Provide the (X, Y) coordinate of the cell's center where the given text is located.  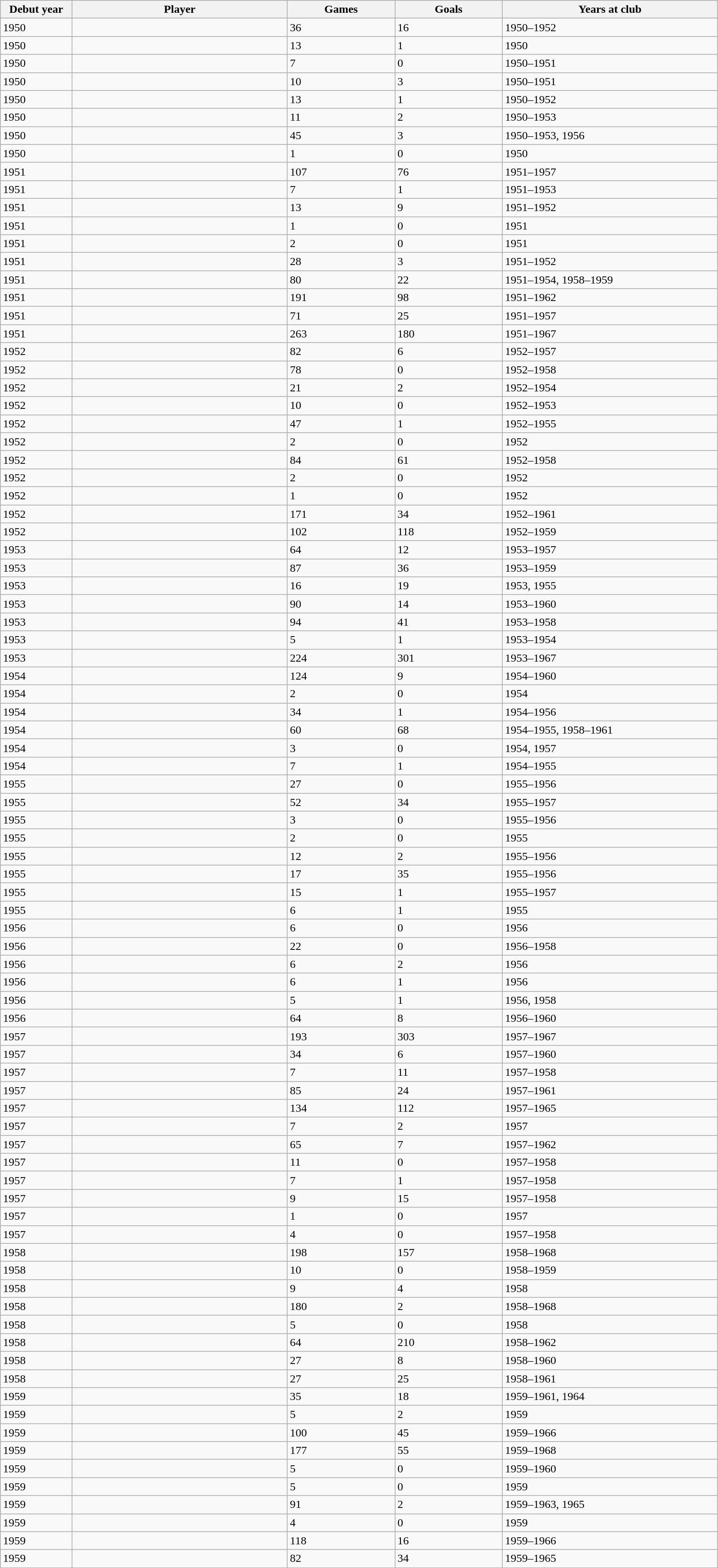
24 (449, 1090)
1953–1958 (610, 622)
1956, 1958 (610, 1000)
1951–1967 (610, 334)
1953–1960 (610, 604)
1959–1960 (610, 1469)
85 (341, 1090)
177 (341, 1451)
1954–1960 (610, 676)
171 (341, 514)
1953–1967 (610, 658)
301 (449, 658)
1959–1968 (610, 1451)
100 (341, 1433)
1950–1953, 1956 (610, 135)
71 (341, 316)
1952–1961 (610, 514)
1951–1954, 1958–1959 (610, 280)
1958–1961 (610, 1379)
60 (341, 730)
107 (341, 171)
303 (449, 1036)
80 (341, 280)
1959–1965 (610, 1559)
Games (341, 9)
1953–1959 (610, 568)
1953–1954 (610, 640)
1951–1962 (610, 298)
87 (341, 568)
19 (449, 586)
1954–1956 (610, 712)
Debut year (36, 9)
Goals (449, 9)
98 (449, 298)
1952–1954 (610, 388)
1954–1955 (610, 766)
1958–1959 (610, 1270)
157 (449, 1252)
102 (341, 532)
68 (449, 730)
41 (449, 622)
1952–1953 (610, 406)
21 (341, 388)
84 (341, 460)
76 (449, 171)
1953–1957 (610, 550)
17 (341, 874)
55 (449, 1451)
65 (341, 1144)
52 (341, 802)
14 (449, 604)
1957–1960 (610, 1054)
90 (341, 604)
198 (341, 1252)
18 (449, 1397)
1952–1955 (610, 424)
91 (341, 1505)
1956–1958 (610, 946)
1952–1959 (610, 532)
1952–1957 (610, 352)
193 (341, 1036)
1954, 1957 (610, 748)
191 (341, 298)
224 (341, 658)
1959–1963, 1965 (610, 1505)
134 (341, 1108)
Years at club (610, 9)
1951–1953 (610, 189)
1958–1962 (610, 1342)
112 (449, 1108)
1957–1965 (610, 1108)
1959–1961, 1964 (610, 1397)
78 (341, 370)
94 (341, 622)
1956–1960 (610, 1018)
210 (449, 1342)
28 (341, 262)
1950–1953 (610, 117)
1953, 1955 (610, 586)
1957–1962 (610, 1144)
1954–1955, 1958–1961 (610, 730)
47 (341, 424)
263 (341, 334)
61 (449, 460)
1958–1960 (610, 1360)
124 (341, 676)
Player (180, 9)
1957–1967 (610, 1036)
1957–1961 (610, 1090)
